Pinpoint the cell where the given text exists, returning its (x, y) midpoint coordinate. 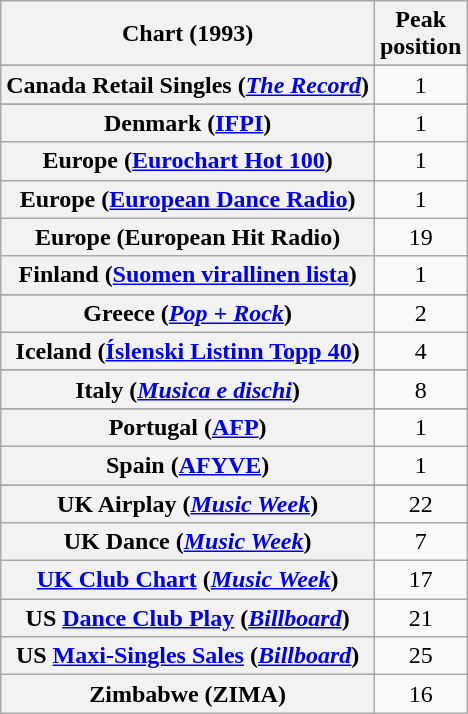
US Maxi-Singles Sales (Billboard) (188, 656)
Finland (Suomen virallinen lista) (188, 275)
UK Airplay (Music Week) (188, 503)
Chart (1993) (188, 34)
8 (420, 389)
16 (420, 694)
US Dance Club Play (Billboard) (188, 618)
4 (420, 351)
Spain (AFYVE) (188, 465)
Denmark (IFPI) (188, 123)
21 (420, 618)
19 (420, 237)
Canada Retail Singles (The Record) (188, 85)
Portugal (AFP) (188, 427)
25 (420, 656)
Zimbabwe (ZIMA) (188, 694)
Greece (Pop + Rock) (188, 313)
22 (420, 503)
Europe (European Dance Radio) (188, 199)
17 (420, 580)
Iceland (Íslenski Listinn Topp 40) (188, 351)
Europe (European Hit Radio) (188, 237)
Europe (Eurochart Hot 100) (188, 161)
Italy (Musica e dischi) (188, 389)
7 (420, 542)
UK Club Chart (Music Week) (188, 580)
UK Dance (Music Week) (188, 542)
2 (420, 313)
Peakposition (420, 34)
